Determine the (x, y) coordinate at the center of the cell enclosing the given text.  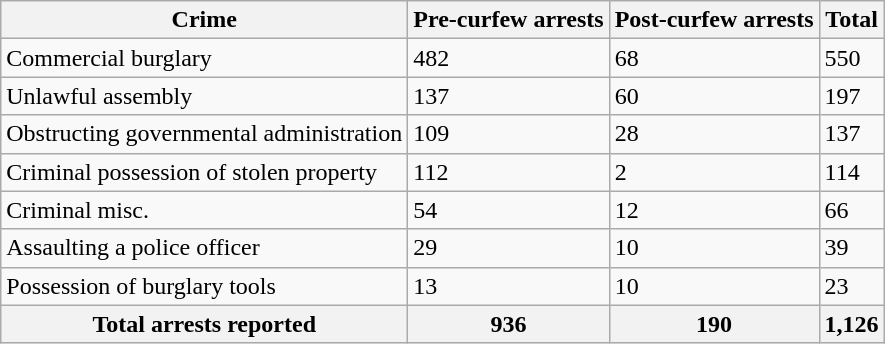
Total arrests reported (204, 324)
482 (508, 58)
114 (852, 172)
Assaulting a police officer (204, 248)
Unlawful assembly (204, 96)
12 (714, 210)
936 (508, 324)
29 (508, 248)
197 (852, 96)
109 (508, 134)
1,126 (852, 324)
550 (852, 58)
Criminal possession of stolen property (204, 172)
23 (852, 286)
2 (714, 172)
190 (714, 324)
Crime (204, 20)
112 (508, 172)
28 (714, 134)
Criminal misc. (204, 210)
66 (852, 210)
Obstructing governmental administration (204, 134)
13 (508, 286)
54 (508, 210)
Pre-curfew arrests (508, 20)
39 (852, 248)
60 (714, 96)
Possession of burglary tools (204, 286)
Post-curfew arrests (714, 20)
68 (714, 58)
Total (852, 20)
Commercial burglary (204, 58)
